For the text-containing cell, return its midpoint in (X, Y) coordinate format. 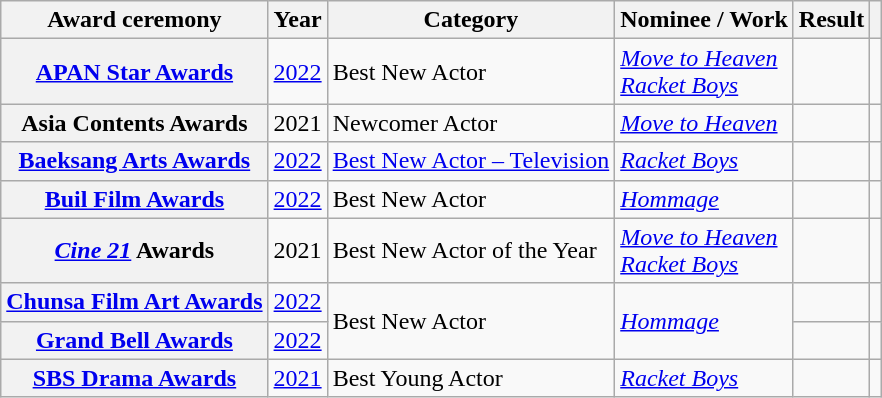
Move to Heaven (704, 123)
Grand Bell Awards (134, 340)
Buil Film Awards (134, 199)
APAN Star Awards (134, 72)
Newcomer Actor (471, 123)
Move to HeavenRacket Boys (704, 72)
Nominee / Work (704, 20)
Category (471, 20)
Best New Actor of the Year (471, 250)
Move to Heaven Racket Boys (704, 250)
Baeksang Arts Awards (134, 161)
Year (298, 20)
Asia Contents Awards (134, 123)
SBS Drama Awards (134, 378)
Best Young Actor (471, 378)
Cine 21 Awards (134, 250)
Best New Actor – Television (471, 161)
Chunsa Film Art Awards (134, 302)
Award ceremony (134, 20)
Result (831, 20)
